Determine the (x, y) coordinate at the center of the cell enclosing the given text.  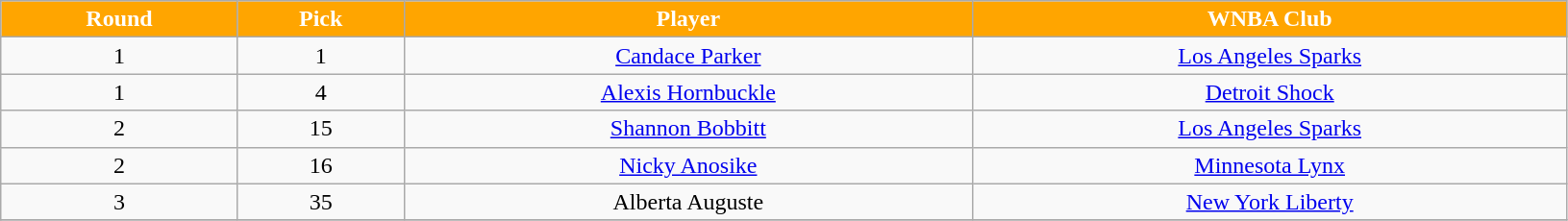
WNBA Club (1270, 19)
Nicky Anosike (688, 165)
Shannon Bobbitt (688, 129)
Round (119, 19)
35 (321, 202)
Candace Parker (688, 56)
Pick (321, 19)
Minnesota Lynx (1270, 165)
Detroit Shock (1270, 92)
3 (119, 202)
New York Liberty (1270, 202)
16 (321, 165)
15 (321, 129)
Alexis Hornbuckle (688, 92)
4 (321, 92)
Player (688, 19)
Alberta Auguste (688, 202)
